For the text-containing cell, return its midpoint in [x, y] coordinate format. 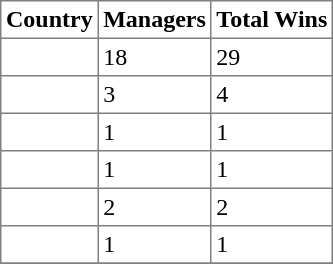
29 [272, 57]
3 [154, 95]
18 [154, 57]
4 [272, 95]
Managers [154, 20]
Country [50, 20]
Total Wins [272, 20]
